Scan for the cell matching the given text and deliver its [x, y] coordinate at center. 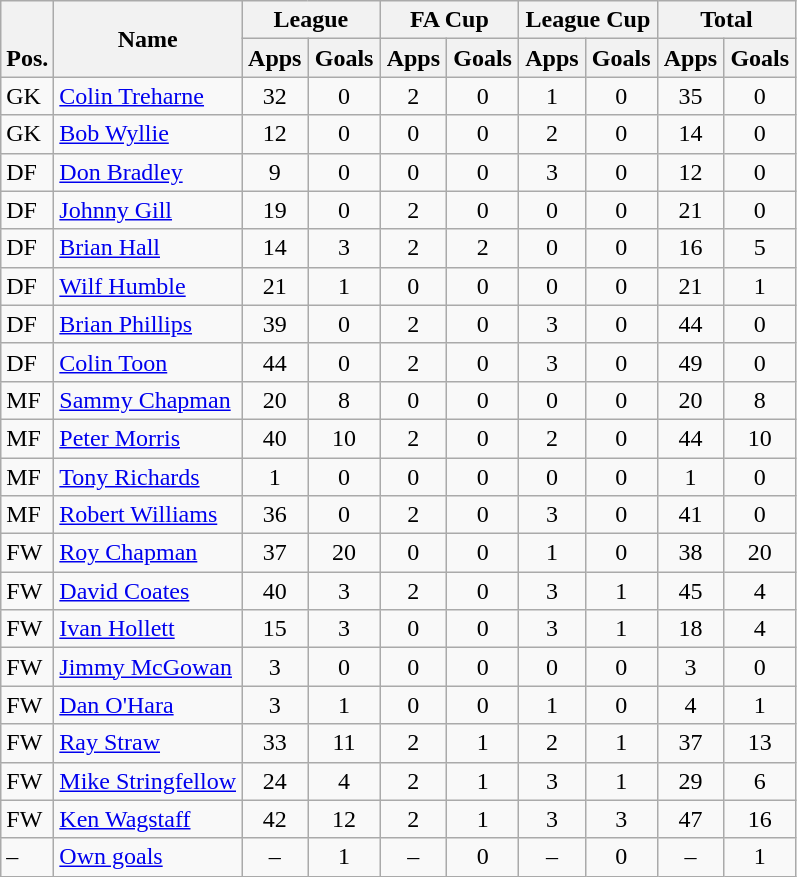
49 [690, 362]
League Cup [588, 20]
39 [276, 324]
9 [276, 172]
Brian Hall [148, 248]
Mike Stringfellow [148, 781]
David Coates [148, 591]
Don Bradley [148, 172]
Tony Richards [148, 477]
11 [344, 743]
Dan O'Hara [148, 705]
24 [276, 781]
Johnny Gill [148, 210]
6 [760, 781]
Colin Toon [148, 362]
League [312, 20]
Wilf Humble [148, 286]
Roy Chapman [148, 553]
19 [276, 210]
45 [690, 591]
36 [276, 515]
32 [276, 96]
38 [690, 553]
Sammy Chapman [148, 400]
5 [760, 248]
41 [690, 515]
FA Cup [450, 20]
33 [276, 743]
18 [690, 629]
Robert Williams [148, 515]
Jimmy McGowan [148, 667]
42 [276, 819]
29 [690, 781]
Pos. [28, 39]
35 [690, 96]
Brian Phillips [148, 324]
13 [760, 743]
Ken Wagstaff [148, 819]
Total [726, 20]
15 [276, 629]
Colin Treharne [148, 96]
Bob Wyllie [148, 134]
Own goals [148, 857]
Name [148, 39]
Ray Straw [148, 743]
Peter Morris [148, 438]
47 [690, 819]
Ivan Hollett [148, 629]
